Identify which cell holds the provided text, then report its (x, y) central coordinate. 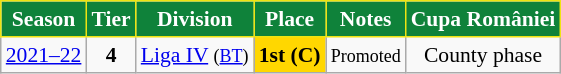
Notes (366, 19)
Place (290, 19)
1st (C) (290, 55)
4 (110, 55)
Season (44, 19)
2021–22 (44, 55)
Liga IV (BT) (195, 55)
Cupa României (484, 19)
Promoted (366, 55)
County phase (484, 55)
Division (195, 19)
Tier (110, 19)
